From the cell containing the given text, extract its center point as [x, y] coordinate. 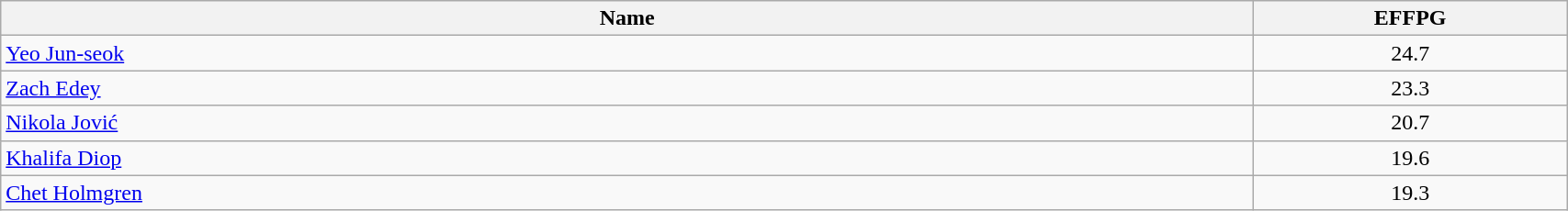
19.6 [1411, 158]
19.3 [1411, 193]
Nikola Jović [627, 123]
20.7 [1411, 123]
Zach Edey [627, 88]
Name [627, 18]
Khalifa Diop [627, 158]
EFFPG [1411, 18]
Yeo Jun-seok [627, 53]
23.3 [1411, 88]
24.7 [1411, 53]
Chet Holmgren [627, 193]
